Scan for the cell matching the given text and deliver its (x, y) coordinate at center. 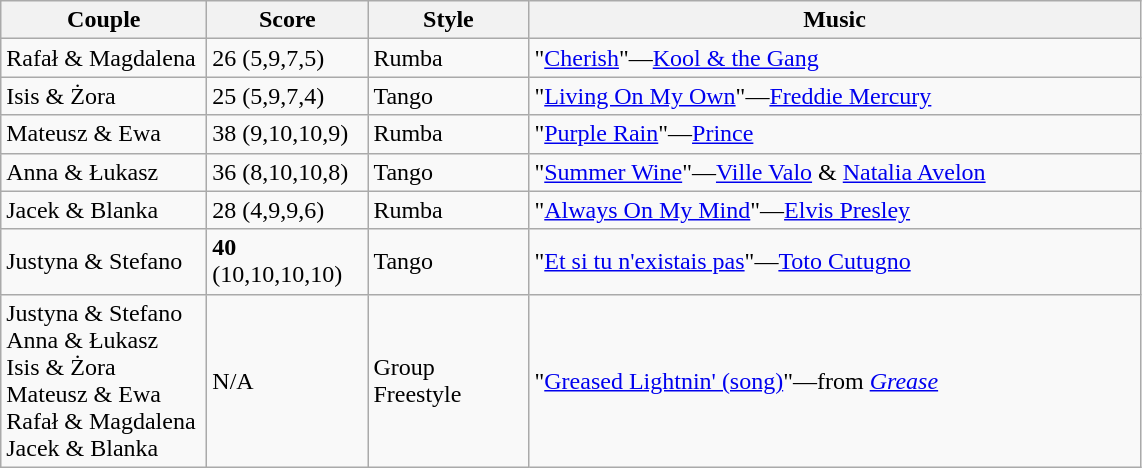
Score (288, 20)
Mateusz & Ewa (104, 134)
Group Freestyle (448, 380)
"Cherish"—Kool & the Gang (834, 58)
25 (5,9,7,4) (288, 96)
Justyna & Stefano Anna & Łukasz Isis & Żora Mateusz & Ewa Rafał & Magdalena Jacek & Blanka (104, 380)
"Et si tu n'existais pas"—Toto Cutugno (834, 262)
Style (448, 20)
Couple (104, 20)
Justyna & Stefano (104, 262)
Rafał & Magdalena (104, 58)
"Greased Lightnin' (song)"—from Grease (834, 380)
N/A (288, 380)
28 (4,9,9,6) (288, 210)
36 (8,10,10,8) (288, 172)
"Always On My Mind"—Elvis Presley (834, 210)
Music (834, 20)
Jacek & Blanka (104, 210)
Anna & Łukasz (104, 172)
"Purple Rain"—Prince (834, 134)
40 (10,10,10,10) (288, 262)
38 (9,10,10,9) (288, 134)
26 (5,9,7,5) (288, 58)
Isis & Żora (104, 96)
"Living On My Own"—Freddie Mercury (834, 96)
"Summer Wine"—Ville Valo & Natalia Avelon (834, 172)
